Detect which cell encompasses the target text, then output its (x, y) center coordinate. 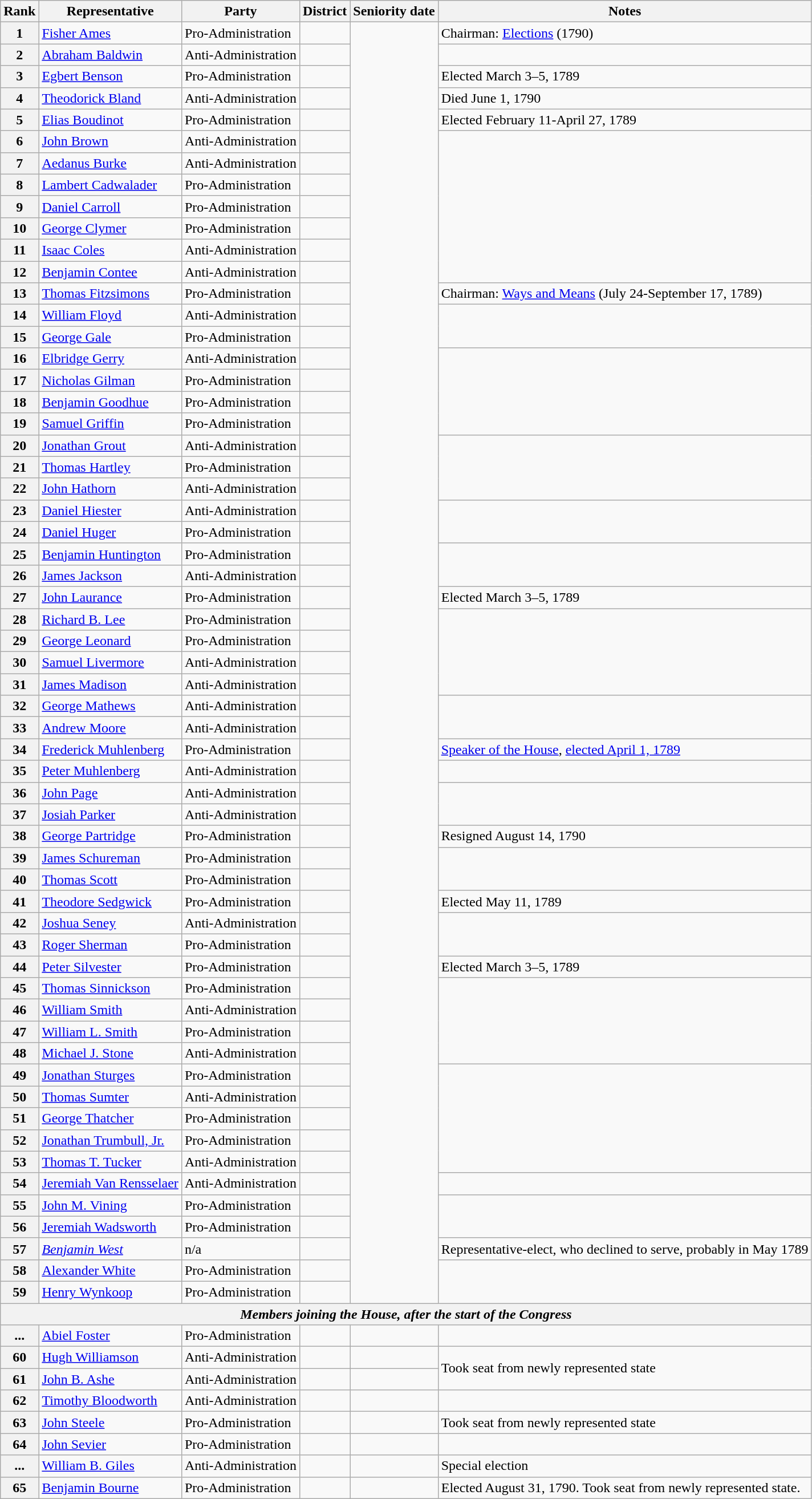
8 (19, 185)
Thomas T. Tucker (111, 1162)
Jonathan Grout (111, 445)
Abraham Baldwin (111, 55)
34 (19, 749)
Theodore Sedgwick (111, 901)
65 (19, 1488)
Isaac Coles (111, 250)
Special election (625, 1466)
22 (19, 489)
55 (19, 1205)
Benjamin Bourne (111, 1488)
James Schureman (111, 858)
20 (19, 445)
54 (19, 1184)
5 (19, 120)
Daniel Huger (111, 532)
William B. Giles (111, 1466)
42 (19, 923)
Abiel Foster (111, 1336)
John M. Vining (111, 1205)
11 (19, 250)
9 (19, 206)
Seniority date (394, 11)
53 (19, 1162)
Roger Sherman (111, 945)
1 (19, 33)
Benjamin West (111, 1249)
George Gale (111, 337)
46 (19, 1010)
Died June 1, 1790 (625, 98)
Egbert Benson (111, 76)
59 (19, 1292)
64 (19, 1444)
William Smith (111, 1010)
John Laurance (111, 597)
61 (19, 1379)
Samuel Griffin (111, 424)
Benjamin Huntington (111, 554)
60 (19, 1358)
District (324, 11)
2 (19, 55)
36 (19, 793)
John Steele (111, 1423)
George Mathews (111, 706)
10 (19, 228)
Benjamin Contee (111, 272)
50 (19, 1097)
29 (19, 641)
Jonathan Sturges (111, 1075)
Josiah Parker (111, 815)
Peter Muhlenberg (111, 771)
18 (19, 402)
Thomas Fitzsimons (111, 294)
Rank (19, 11)
Notes (625, 11)
Members joining the House, after the start of the Congress (406, 1314)
Benjamin Goodhue (111, 402)
John Page (111, 793)
Representative (111, 11)
Thomas Scott (111, 880)
28 (19, 619)
Nicholas Gilman (111, 380)
Jeremiah Van Rensselaer (111, 1184)
Elected May 11, 1789 (625, 901)
George Leonard (111, 641)
25 (19, 554)
Elias Boudinot (111, 120)
58 (19, 1270)
17 (19, 380)
William L. Smith (111, 1032)
Daniel Carroll (111, 206)
30 (19, 663)
Aedanus Burke (111, 163)
Chairman: Elections (1790) (625, 33)
Elected February 11-April 27, 1789 (625, 120)
27 (19, 597)
Alexander White (111, 1270)
37 (19, 815)
43 (19, 945)
Samuel Livermore (111, 663)
26 (19, 576)
George Thatcher (111, 1119)
Elbridge Gerry (111, 359)
Party (241, 11)
16 (19, 359)
Thomas Sumter (111, 1097)
31 (19, 684)
James Jackson (111, 576)
John Brown (111, 141)
Henry Wynkoop (111, 1292)
Resigned August 14, 1790 (625, 836)
Elected August 31, 1790. Took seat from newly represented state. (625, 1488)
Thomas Hartley (111, 467)
15 (19, 337)
44 (19, 967)
4 (19, 98)
12 (19, 272)
Jonathan Trumbull, Jr. (111, 1140)
Joshua Seney (111, 923)
George Clymer (111, 228)
41 (19, 901)
Thomas Sinnickson (111, 988)
John Hathorn (111, 489)
James Madison (111, 684)
William Floyd (111, 315)
21 (19, 467)
45 (19, 988)
57 (19, 1249)
23 (19, 511)
Fisher Ames (111, 33)
39 (19, 858)
6 (19, 141)
52 (19, 1140)
Lambert Cadwalader (111, 185)
Timothy Bloodworth (111, 1401)
Jeremiah Wadsworth (111, 1227)
35 (19, 771)
Andrew Moore (111, 728)
38 (19, 836)
40 (19, 880)
Chairman: Ways and Means (July 24-September 17, 1789) (625, 294)
47 (19, 1032)
13 (19, 294)
62 (19, 1401)
51 (19, 1119)
Richard B. Lee (111, 619)
14 (19, 315)
John B. Ashe (111, 1379)
John Sevier (111, 1444)
63 (19, 1423)
Frederick Muhlenberg (111, 749)
Michael J. Stone (111, 1054)
Theodorick Bland (111, 98)
George Partridge (111, 836)
56 (19, 1227)
Representative-elect, who declined to serve, probably in May 1789 (625, 1249)
19 (19, 424)
Speaker of the House, elected April 1, 1789 (625, 749)
3 (19, 76)
33 (19, 728)
Hugh Williamson (111, 1358)
n/a (241, 1249)
32 (19, 706)
49 (19, 1075)
7 (19, 163)
Peter Silvester (111, 967)
Daniel Hiester (111, 511)
24 (19, 532)
48 (19, 1054)
